Detect which cell encompasses the target text, then output its [X, Y] center coordinate. 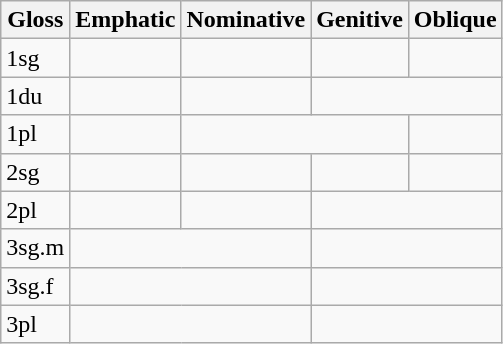
1du [36, 96]
2sg [36, 172]
Genitive [360, 20]
Nominative [246, 20]
1sg [36, 58]
2pl [36, 210]
3pl [36, 324]
1pl [36, 134]
3sg.m [36, 248]
Emphatic [126, 20]
Gloss [36, 20]
3sg.f [36, 286]
Oblique [455, 20]
